Identify which cell holds the provided text, then report its (X, Y) central coordinate. 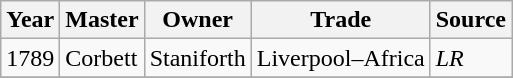
Master (102, 20)
Staniforth (198, 58)
Corbett (102, 58)
1789 (30, 58)
Year (30, 20)
LR (470, 58)
Trade (340, 20)
Owner (198, 20)
Liverpool–Africa (340, 58)
Source (470, 20)
